Scan for the cell matching the given text and deliver its [x, y] coordinate at center. 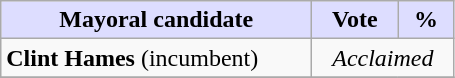
Clint Hames (incumbent) [156, 58]
% [426, 20]
Mayoral candidate [156, 20]
Vote [355, 20]
Acclaimed [383, 58]
